Detect which cell encompasses the target text, then output its (X, Y) center coordinate. 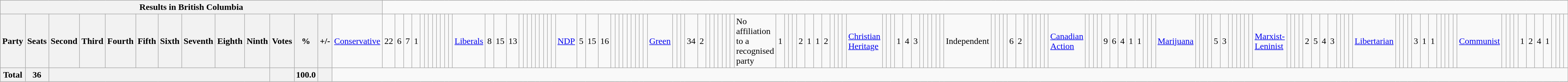
Votes (282, 41)
Libertarian (1374, 41)
Results in British Columbia (191, 7)
Ninth (257, 41)
No affiliation to a recognised party (755, 41)
Third (93, 41)
9 (1106, 41)
Liberals (469, 41)
Party (13, 41)
Marijuana (1176, 41)
22 (388, 41)
+/- (325, 41)
Conservative (357, 41)
16 (605, 41)
Canadian Action (1067, 41)
Christian Heritage (864, 41)
% (306, 41)
Fifth (147, 41)
Seventh (198, 41)
7 (407, 41)
Eighth (230, 41)
Sixth (170, 41)
Independent (967, 41)
36 (37, 75)
Communist (1479, 41)
Fourth (120, 41)
8 (490, 41)
100.0 (306, 75)
34 (691, 41)
NDP (566, 41)
Seats (37, 41)
Second (64, 41)
Green (660, 41)
13 (513, 41)
Marxist-Leninist (1270, 41)
Total (13, 75)
